Output the (x, y) coordinate of the center of the cell containing the given text.  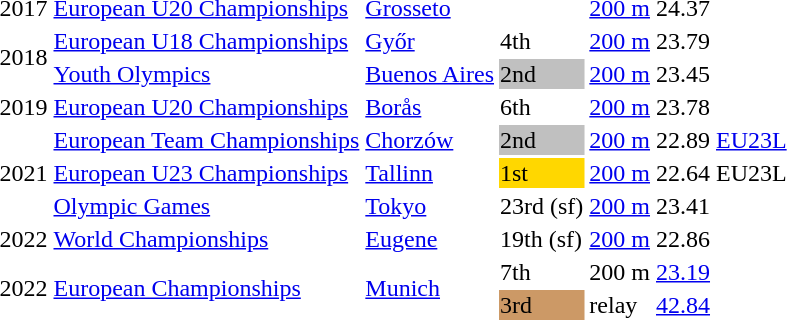
4th (542, 41)
23rd (sf) (542, 206)
23.45 (684, 74)
Borås (430, 107)
22.89 (684, 140)
22.64 (684, 173)
Chorzów (430, 140)
Youth Olympics (206, 74)
22.86 (684, 239)
3rd (542, 305)
Győr (430, 41)
European Championships (206, 288)
23.79 (684, 41)
Buenos Aires (430, 74)
relay (620, 305)
World Championships (206, 239)
European Team Championships (206, 140)
European U18 Championships (206, 41)
23.78 (684, 107)
6th (542, 107)
Tokyo (430, 206)
7th (542, 272)
23.41 (684, 206)
Munich (430, 288)
Eugene (430, 239)
19th (sf) (542, 239)
European U20 Championships (206, 107)
Tallinn (430, 173)
1st (542, 173)
23.19 (684, 272)
Olympic Games (206, 206)
European U23 Championships (206, 173)
42.84 (684, 305)
